For the text-containing cell, return its midpoint in (X, Y) coordinate format. 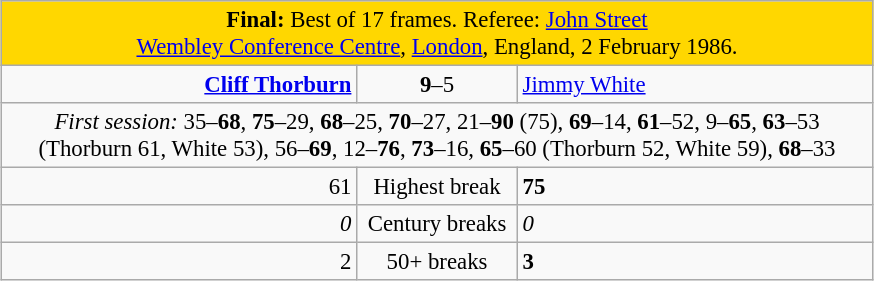
Highest break (438, 187)
50+ breaks (438, 262)
Cliff Thorburn (179, 85)
61 (179, 187)
9–5 (438, 85)
75 (695, 187)
3 (695, 262)
Final: Best of 17 frames. Referee: John StreetWembley Conference Centre, London, England, 2 February 1986. (437, 34)
2 (179, 262)
Century breaks (438, 224)
Jimmy White (695, 85)
